Pinpoint the cell where the given text exists, returning its (X, Y) midpoint coordinate. 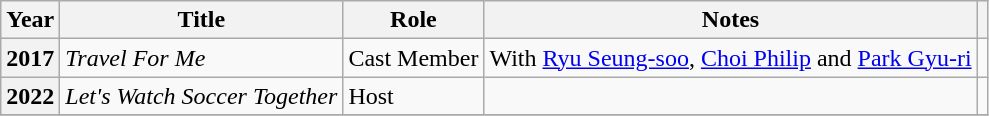
Year (30, 20)
Title (202, 20)
Let's Watch Soccer Together (202, 96)
Travel For Me (202, 58)
2022 (30, 96)
Role (414, 20)
Host (414, 96)
With Ryu Seung-soo, Choi Philip and Park Gyu-ri (730, 58)
Cast Member (414, 58)
2017 (30, 58)
Notes (730, 20)
